Provide the [X, Y] coordinate of the cell's center where the given text is located.  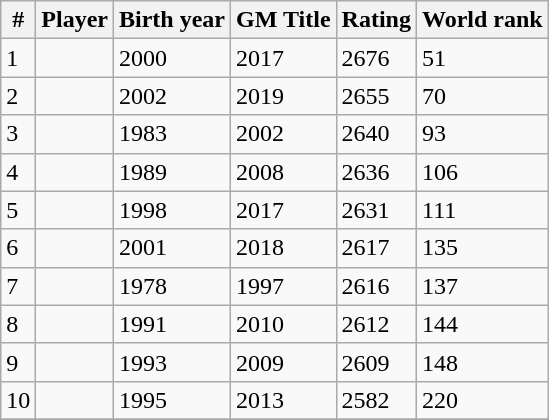
2609 [376, 362]
93 [482, 134]
2008 [284, 172]
Birth year [172, 20]
6 [18, 248]
2640 [376, 134]
2018 [284, 248]
2631 [376, 210]
9 [18, 362]
1983 [172, 134]
2001 [172, 248]
2617 [376, 248]
1998 [172, 210]
106 [482, 172]
51 [482, 58]
2612 [376, 324]
1997 [284, 286]
2000 [172, 58]
2582 [376, 400]
2019 [284, 96]
Rating [376, 20]
1991 [172, 324]
2009 [284, 362]
GM Title [284, 20]
1989 [172, 172]
2 [18, 96]
135 [482, 248]
10 [18, 400]
8 [18, 324]
148 [482, 362]
137 [482, 286]
2655 [376, 96]
2616 [376, 286]
2013 [284, 400]
1995 [172, 400]
220 [482, 400]
1993 [172, 362]
5 [18, 210]
4 [18, 172]
2636 [376, 172]
Player [75, 20]
3 [18, 134]
# [18, 20]
7 [18, 286]
2010 [284, 324]
111 [482, 210]
1978 [172, 286]
144 [482, 324]
1 [18, 58]
70 [482, 96]
2676 [376, 58]
World rank [482, 20]
